Search for the cell housing the specified text and yield its (x, y) center coordinate. 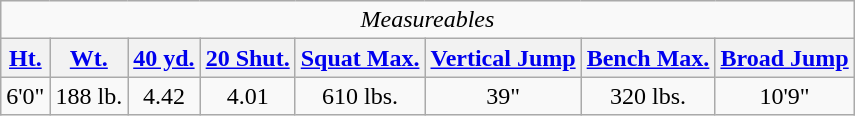
20 Shut. (248, 58)
40 yd. (164, 58)
Broad Jump (784, 58)
Vertical Jump (503, 58)
Ht. (26, 58)
6'0" (26, 96)
610 lbs. (360, 96)
188 lb. (89, 96)
Wt. (89, 58)
4.42 (164, 96)
Measureables (428, 20)
10'9" (784, 96)
Squat Max. (360, 58)
4.01 (248, 96)
39" (503, 96)
Bench Max. (648, 58)
320 lbs. (648, 96)
